Identify which cell holds the provided text, then report its [X, Y] central coordinate. 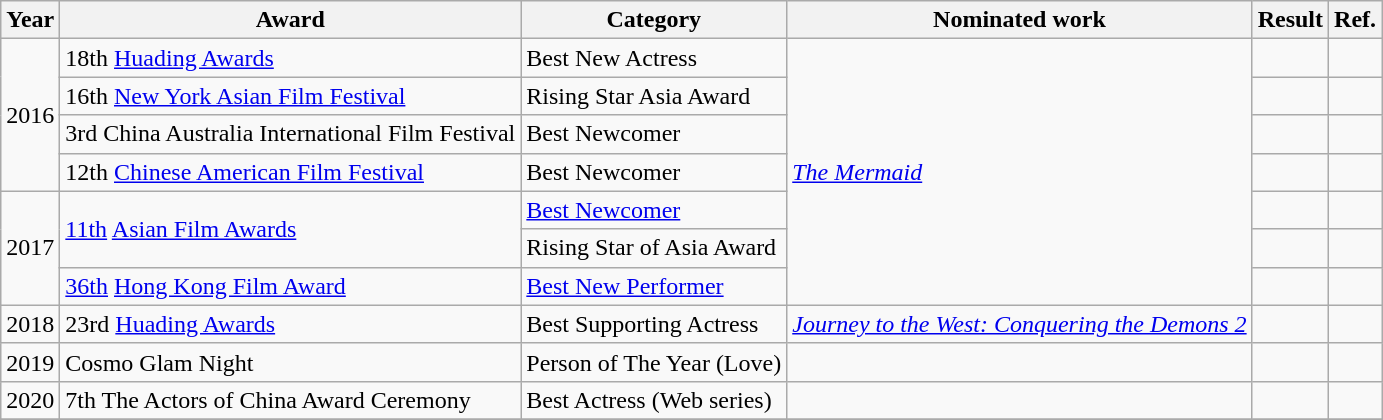
36th Hong Kong Film Award [290, 286]
16th New York Asian Film Festival [290, 96]
Year [30, 20]
Best Supporting Actress [654, 324]
3rd China Australia International Film Festival [290, 134]
Person of The Year (Love) [654, 362]
12th Chinese American Film Festival [290, 172]
2018 [30, 324]
2017 [30, 248]
Award [290, 20]
18th Huading Awards [290, 58]
Nominated work [1020, 20]
Result [1290, 20]
Ref. [1356, 20]
2020 [30, 400]
11th Asian Film Awards [290, 229]
Best New Actress [654, 58]
2016 [30, 115]
Best New Performer [654, 286]
Category [654, 20]
The Mermaid [1020, 172]
Best Actress (Web series) [654, 400]
Rising Star of Asia Award [654, 248]
7th The Actors of China Award Ceremony [290, 400]
2019 [30, 362]
Journey to the West: Conquering the Demons 2 [1020, 324]
Cosmo Glam Night [290, 362]
Rising Star Asia Award [654, 96]
23rd Huading Awards [290, 324]
